Return (X, Y) of the center of cell containing provided text 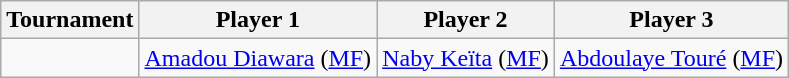
Player 2 (466, 20)
Tournament (70, 20)
Abdoulaye Touré (MF) (671, 58)
Player 3 (671, 20)
Naby Keïta (MF) (466, 58)
Amadou Diawara (MF) (258, 58)
Player 1 (258, 20)
